Return (x, y) of the center of cell containing provided text 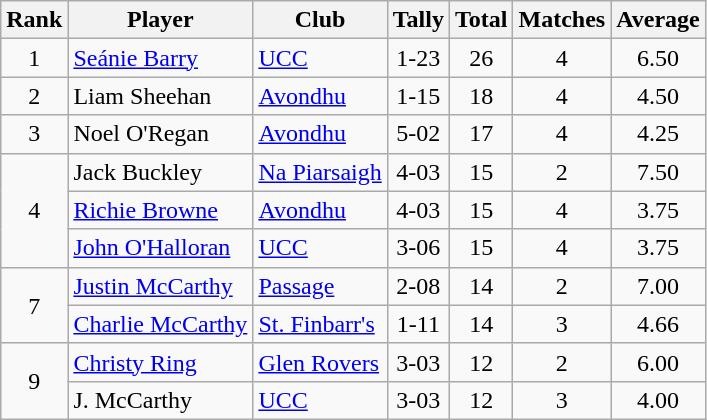
Passage (320, 286)
Club (320, 20)
Jack Buckley (160, 172)
1-15 (418, 96)
Liam Sheehan (160, 96)
Matches (562, 20)
4.50 (658, 96)
Average (658, 20)
4.00 (658, 400)
18 (481, 96)
Tally (418, 20)
Christy Ring (160, 362)
Total (481, 20)
4.66 (658, 324)
Seánie Barry (160, 58)
Player (160, 20)
Glen Rovers (320, 362)
Noel O'Regan (160, 134)
5-02 (418, 134)
7.50 (658, 172)
St. Finbarr's (320, 324)
Richie Browne (160, 210)
26 (481, 58)
Justin McCarthy (160, 286)
6.50 (658, 58)
17 (481, 134)
3-06 (418, 248)
Charlie McCarthy (160, 324)
1 (34, 58)
7.00 (658, 286)
9 (34, 381)
1-11 (418, 324)
1-23 (418, 58)
Na Piarsaigh (320, 172)
J. McCarthy (160, 400)
2-08 (418, 286)
6.00 (658, 362)
4.25 (658, 134)
7 (34, 305)
John O'Halloran (160, 248)
Rank (34, 20)
